Extract the [X, Y] coordinate from the center of the cell holding the provided text.  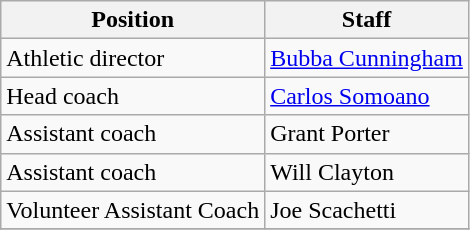
Staff [367, 20]
Will Clayton [367, 172]
Athletic director [133, 58]
Bubba Cunningham [367, 58]
Head coach [133, 96]
Joe Scachetti [367, 210]
Carlos Somoano [367, 96]
Volunteer Assistant Coach [133, 210]
Position [133, 20]
Grant Porter [367, 134]
